Provide the [X, Y] coordinate of the cell's center where the given text is located.  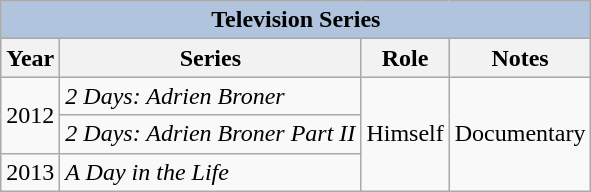
Documentary [520, 134]
Notes [520, 58]
2 Days: Adrien Broner [210, 96]
2013 [30, 172]
2012 [30, 115]
Himself [405, 134]
Role [405, 58]
Series [210, 58]
Year [30, 58]
2 Days: Adrien Broner Part II [210, 134]
Television Series [296, 20]
A Day in the Life [210, 172]
